Capture the cell that displays the provided text and extract its [x, y] central coordinate. 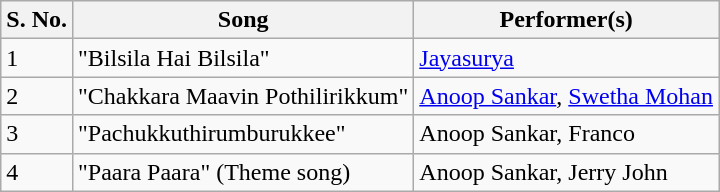
"Paara Paara" (Theme song) [242, 172]
Jayasurya [566, 58]
1 [37, 58]
2 [37, 96]
Anoop Sankar, Jerry John [566, 172]
Performer(s) [566, 20]
4 [37, 172]
"Pachukkuthirumburukkee" [242, 134]
Song [242, 20]
"Chakkara Maavin Pothilirikkum" [242, 96]
Anoop Sankar, Swetha Mohan [566, 96]
"Bilsila Hai Bilsila" [242, 58]
3 [37, 134]
S. No. [37, 20]
Anoop Sankar, Franco [566, 134]
